Identify which cell holds the provided text, then report its [x, y] central coordinate. 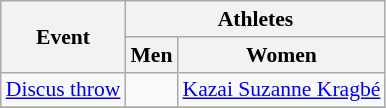
Athletes [255, 19]
Women [282, 55]
Discus throw [64, 90]
Event [64, 36]
Men [151, 55]
Kazai Suzanne Kragbé [282, 90]
